Scan for the cell matching the given text and deliver its [X, Y] coordinate at center. 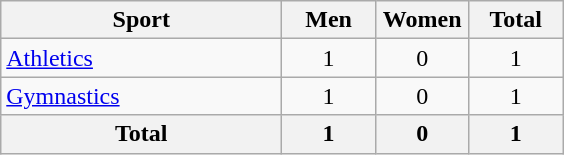
Women [422, 20]
Men [329, 20]
Gymnastics [142, 96]
Athletics [142, 58]
Sport [142, 20]
